Output the [X, Y] coordinate of the center of the cell containing the given text.  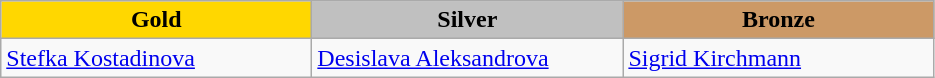
Stefka Kostadinova [156, 58]
Sigrid Kirchmann [778, 58]
Desislava Aleksandrova [468, 58]
Silver [468, 20]
Gold [156, 20]
Bronze [778, 20]
